Provide the (X, Y) coordinate of the cell's center where the given text is located.  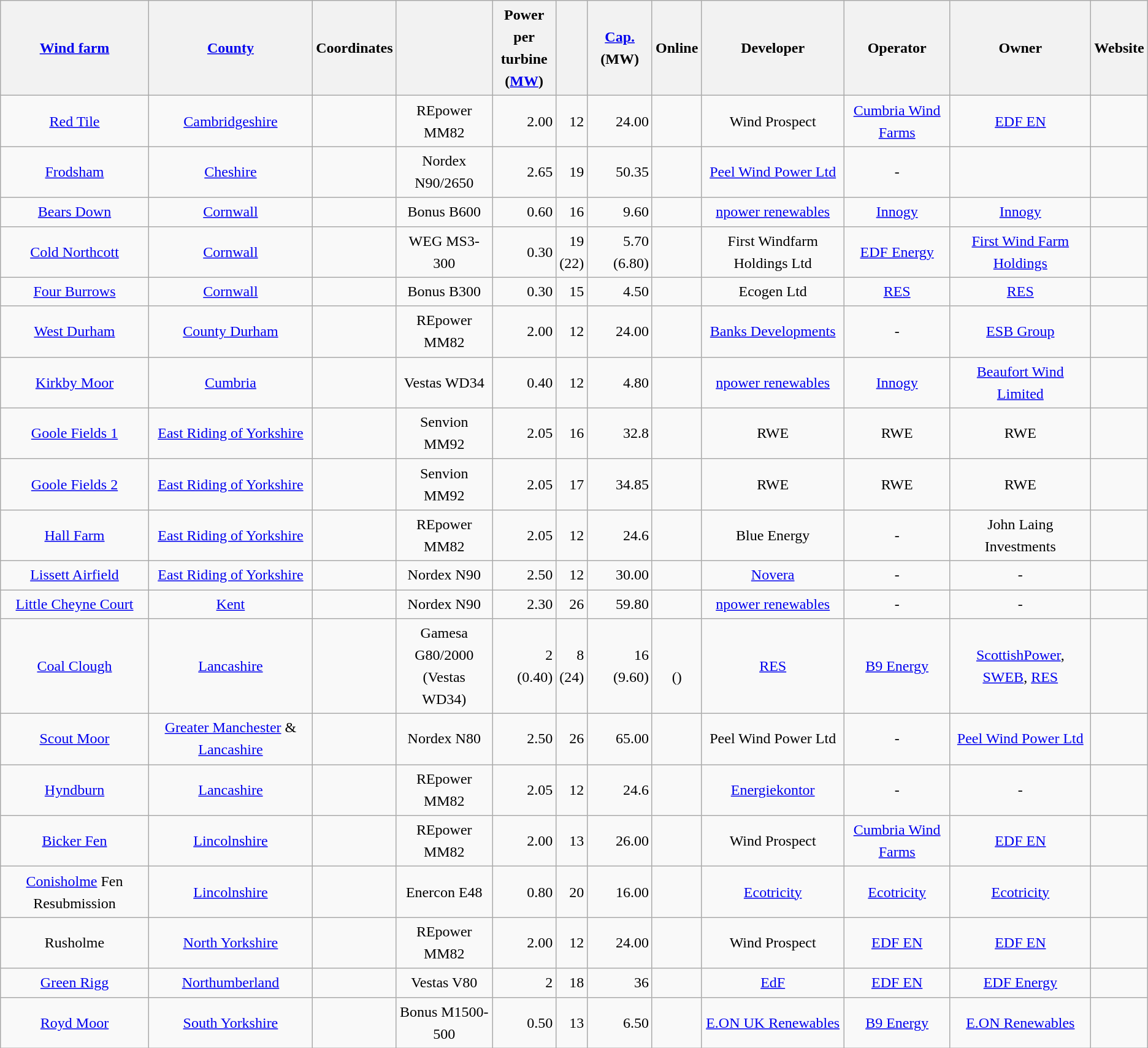
Novera (773, 575)
Kirkby Moor (75, 383)
4.50 (620, 292)
Coordinates (354, 48)
Operator (897, 48)
17 (572, 484)
Enercon E48 (444, 892)
ESB Group (1020, 331)
North Yorkshire (231, 943)
18 (572, 982)
8(24) (572, 666)
Blue Energy (773, 535)
Gamesa G80/2000(Vestas WD34) (444, 666)
19 (572, 172)
First Windfarm Holdings Ltd (773, 251)
South Yorkshire (231, 1023)
Coal Clough (75, 666)
Rusholme (75, 943)
Developer (773, 48)
WEG MS3-300 (444, 251)
16.00 (620, 892)
2.30 (524, 605)
4.80 (620, 383)
Bonus M1500-500 (444, 1023)
2(0.40) (524, 666)
Cold Northcott (75, 251)
Goole Fields 1 (75, 433)
Cheshire (231, 172)
Bears Down (75, 212)
E.ON Renewables (1020, 1023)
Northumberland (231, 982)
Bicker Fen (75, 841)
Red Tile (75, 121)
Greater Manchester & Lancashire (231, 740)
65.00 (620, 740)
Lissett Airfield (75, 575)
Kent (231, 605)
30.00 (620, 575)
Owner (1020, 48)
2.65 (524, 172)
50.35 (620, 172)
County (231, 48)
0.40 (524, 383)
Beaufort Wind Limited (1020, 383)
E.ON UK Renewables (773, 1023)
Website (1119, 48)
0.80 (524, 892)
Bonus B300 (444, 292)
County Durham (231, 331)
26.00 (620, 841)
Energiekontor (773, 790)
20 (572, 892)
Hall Farm (75, 535)
() (676, 666)
34.85 (620, 484)
32.8 (620, 433)
59.80 (620, 605)
Vestas WD34 (444, 383)
Cambridgeshire (231, 121)
Goole Fields 2 (75, 484)
Online (676, 48)
Frodsham (75, 172)
Royd Moor (75, 1023)
First Wind Farm Holdings (1020, 251)
John Laing Investments (1020, 535)
2 (524, 982)
Wind farm (75, 48)
19(22) (572, 251)
Nordex N80 (444, 740)
Vestas V80 (444, 982)
9.60 (620, 212)
15 (572, 292)
Ecogen Ltd (773, 292)
Conisholme Fen Resubmission (75, 892)
West Durham (75, 331)
0.60 (524, 212)
Scout Moor (75, 740)
Green Rigg (75, 982)
Little Cheyne Court (75, 605)
Banks Developments (773, 331)
36 (620, 982)
Bonus B600 (444, 212)
Hyndburn (75, 790)
Power perturbine(MW) (524, 48)
16(9.60) (620, 666)
5.70(6.80) (620, 251)
Nordex N90/2650 (444, 172)
ScottishPower, SWEB, RES (1020, 666)
6.50 (620, 1023)
Four Burrows (75, 292)
0.50 (524, 1023)
Cumbria (231, 383)
EdF (773, 982)
Cap. (MW) (620, 48)
